Determine the (X, Y) coordinate at the center of the cell enclosing the given text.  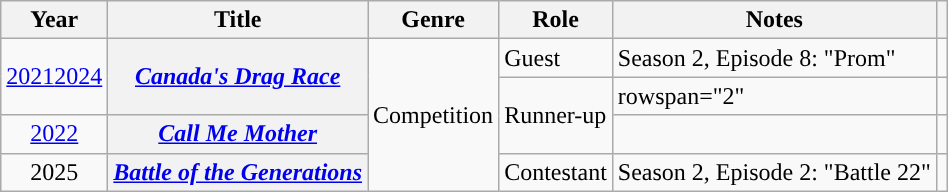
Competition (434, 115)
Call Me Mother (238, 134)
20212024 (54, 77)
Battle of the Generations (238, 172)
2022 (54, 134)
Season 2, Episode 2: "Battle 22" (774, 172)
Season 2, Episode 8: "Prom" (774, 58)
Runner-up (556, 115)
2025 (54, 172)
Genre (434, 20)
Role (556, 20)
Year (54, 20)
Contestant (556, 172)
Canada's Drag Race (238, 77)
Title (238, 20)
Guest (556, 58)
rowspan="2" (774, 96)
Notes (774, 20)
